Identify which cell holds the provided text, then report its [x, y] central coordinate. 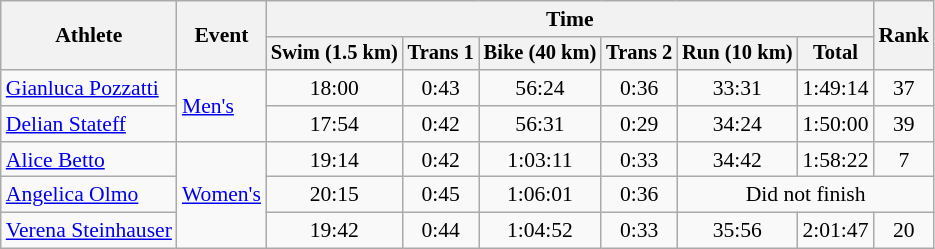
1:06:01 [540, 195]
20 [904, 231]
0:44 [441, 231]
1:04:52 [540, 231]
37 [904, 88]
Men's [222, 106]
Run (10 km) [737, 54]
Gianluca Pozzatti [89, 88]
34:42 [737, 160]
56:31 [540, 124]
1:03:11 [540, 160]
Athlete [89, 36]
Trans 2 [639, 54]
Alice Betto [89, 160]
Swim (1.5 km) [334, 54]
Total [835, 54]
0:43 [441, 88]
33:31 [737, 88]
18:00 [334, 88]
2:01:47 [835, 231]
0:29 [639, 124]
1:50:00 [835, 124]
0:45 [441, 195]
34:24 [737, 124]
Women's [222, 196]
Event [222, 36]
39 [904, 124]
1:58:22 [835, 160]
7 [904, 160]
19:14 [334, 160]
Trans 1 [441, 54]
Rank [904, 36]
1:49:14 [835, 88]
Bike (40 km) [540, 54]
Angelica Olmo [89, 195]
56:24 [540, 88]
19:42 [334, 231]
17:54 [334, 124]
20:15 [334, 195]
Time [570, 19]
35:56 [737, 231]
Delian Stateff [89, 124]
Verena Steinhauser [89, 231]
Did not finish [806, 195]
